Capture the cell that displays the provided text and extract its (X, Y) central coordinate. 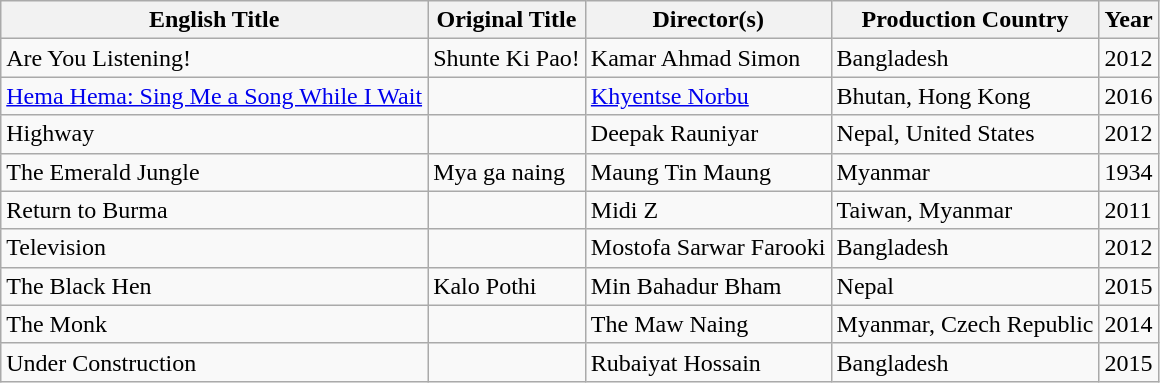
Khyentse Norbu (708, 96)
Year (1128, 20)
Highway (214, 134)
Hema Hema: Sing Me a Song While I Wait (214, 96)
Myanmar, Czech Republic (965, 324)
Midi Z (708, 210)
Deepak Rauniyar (708, 134)
Kalo Pothi (507, 286)
Mostofa Sarwar Farooki (708, 248)
English Title (214, 20)
Mya ga naing (507, 172)
Original Title (507, 20)
Taiwan, Myanmar (965, 210)
Nepal, United States (965, 134)
The Emerald Jungle (214, 172)
Television (214, 248)
Myanmar (965, 172)
Nepal (965, 286)
2011 (1128, 210)
Kamar Ahmad Simon (708, 58)
The Black Hen (214, 286)
2016 (1128, 96)
The Monk (214, 324)
Bhutan, Hong Kong (965, 96)
Production Country (965, 20)
Min Bahadur Bham (708, 286)
Return to Burma (214, 210)
The Maw Naing (708, 324)
Director(s) (708, 20)
Maung Tin Maung (708, 172)
Rubaiyat Hossain (708, 362)
2014 (1128, 324)
Under Construction (214, 362)
1934 (1128, 172)
Are You Listening! (214, 58)
Shunte Ki Pao! (507, 58)
